From the cell containing the given text, extract its center point as (X, Y) coordinate. 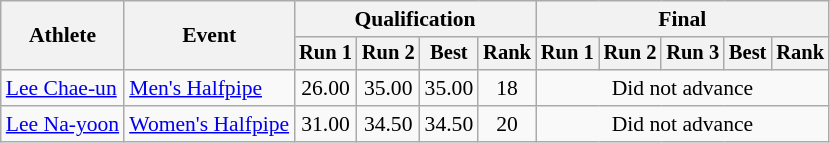
Lee Chae-un (62, 88)
Event (209, 36)
31.00 (326, 124)
Women's Halfpipe (209, 124)
20 (507, 124)
18 (507, 88)
Lee Na-yoon (62, 124)
26.00 (326, 88)
Final (682, 19)
Men's Halfpipe (209, 88)
Athlete (62, 36)
Qualification (415, 19)
Run 3 (692, 54)
